Find where the given text appears and provide that cell's center as [x, y] coordinate. 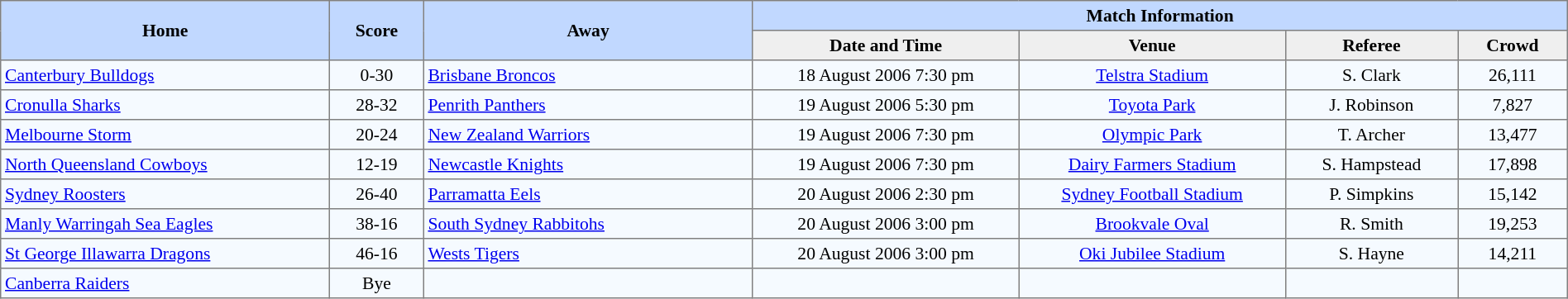
28-32 [377, 105]
Bye [377, 283]
14,211 [1513, 254]
Brisbane Broncos [588, 75]
19 August 2006 5:30 pm [886, 105]
46-16 [377, 254]
S. Hampstead [1371, 164]
Referee [1371, 45]
South Sydney Rabbitohs [588, 224]
19,253 [1513, 224]
P. Simpkins [1371, 194]
Dairy Farmers Stadium [1152, 164]
Score [377, 31]
St George Illawarra Dragons [165, 254]
S. Clark [1371, 75]
18 August 2006 7:30 pm [886, 75]
Newcastle Knights [588, 164]
26-40 [377, 194]
Cronulla Sharks [165, 105]
S. Hayne [1371, 254]
Melbourne Storm [165, 135]
Crowd [1513, 45]
Venue [1152, 45]
North Queensland Cowboys [165, 164]
Oki Jubilee Stadium [1152, 254]
T. Archer [1371, 135]
Manly Warringah Sea Eagles [165, 224]
20 August 2006 2:30 pm [886, 194]
17,898 [1513, 164]
J. Robinson [1371, 105]
Parramatta Eels [588, 194]
12-19 [377, 164]
R. Smith [1371, 224]
Sydney Football Stadium [1152, 194]
Away [588, 31]
Home [165, 31]
0-30 [377, 75]
13,477 [1513, 135]
Toyota Park [1152, 105]
15,142 [1513, 194]
Penrith Panthers [588, 105]
26,111 [1513, 75]
Wests Tigers [588, 254]
Brookvale Oval [1152, 224]
Telstra Stadium [1152, 75]
Match Information [1159, 16]
New Zealand Warriors [588, 135]
Canterbury Bulldogs [165, 75]
7,827 [1513, 105]
Date and Time [886, 45]
Canberra Raiders [165, 283]
Sydney Roosters [165, 194]
20-24 [377, 135]
Olympic Park [1152, 135]
38-16 [377, 224]
